Locate the cell with the specified text and output its (x, y) center coordinate. 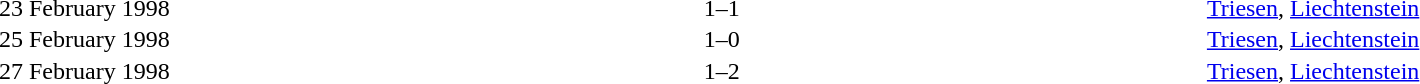
1–0 (722, 39)
